Capture the cell that displays the provided text and extract its [X, Y] central coordinate. 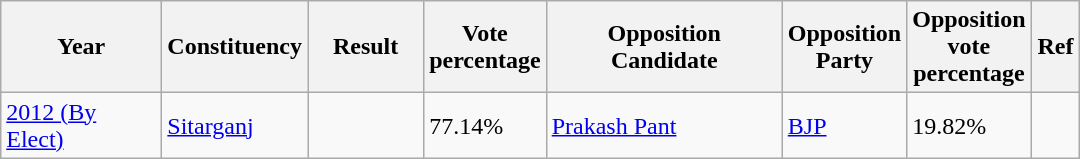
19.82% [969, 126]
77.14% [486, 126]
Opposition Candidate [664, 47]
2012 (By Elect) [82, 126]
Year [82, 47]
BJP [844, 126]
Vote percentage [486, 47]
Opposition Party [844, 47]
Opposition vote percentage [969, 47]
Ref [1056, 47]
Prakash Pant [664, 126]
Result [366, 47]
Sitarganj [235, 126]
Constituency [235, 47]
